Search for the cell housing the specified text and yield its (X, Y) center coordinate. 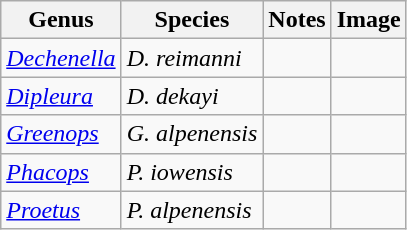
P. iowensis (192, 172)
Dipleura (61, 96)
Phacops (61, 172)
D. dekayi (192, 96)
Greenops (61, 134)
D. reimanni (192, 58)
Image (368, 20)
P. alpenensis (192, 210)
Notes (297, 20)
Dechenella (61, 58)
Proetus (61, 210)
G. alpenensis (192, 134)
Species (192, 20)
Genus (61, 20)
